From the cell containing the given text, extract its center point as (X, Y) coordinate. 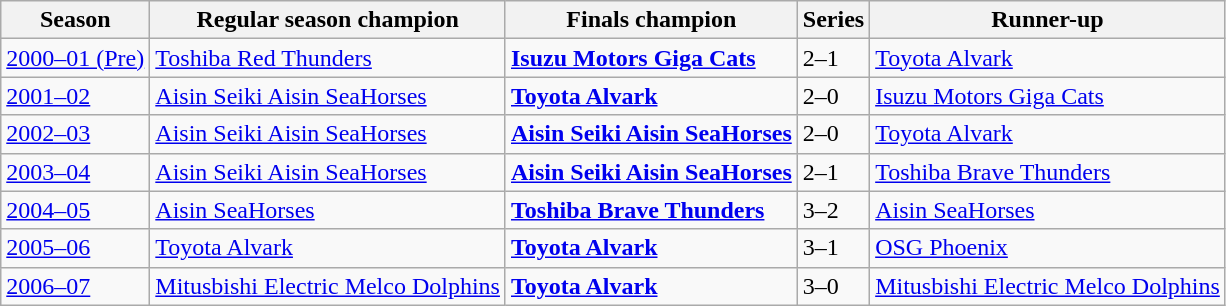
3–1 (833, 248)
Toshiba Red Thunders (328, 58)
2005–06 (76, 248)
Season (76, 20)
2003–04 (76, 172)
2000–01 (Pre) (76, 58)
Series (833, 20)
2004–05 (76, 210)
3–2 (833, 210)
Runner-up (1048, 20)
2002–03 (76, 134)
Regular season champion (328, 20)
OSG Phoenix (1048, 248)
2001–02 (76, 96)
3–0 (833, 286)
Finals champion (651, 20)
2006–07 (76, 286)
